Find where the given text appears and provide that cell's center as [x, y] coordinate. 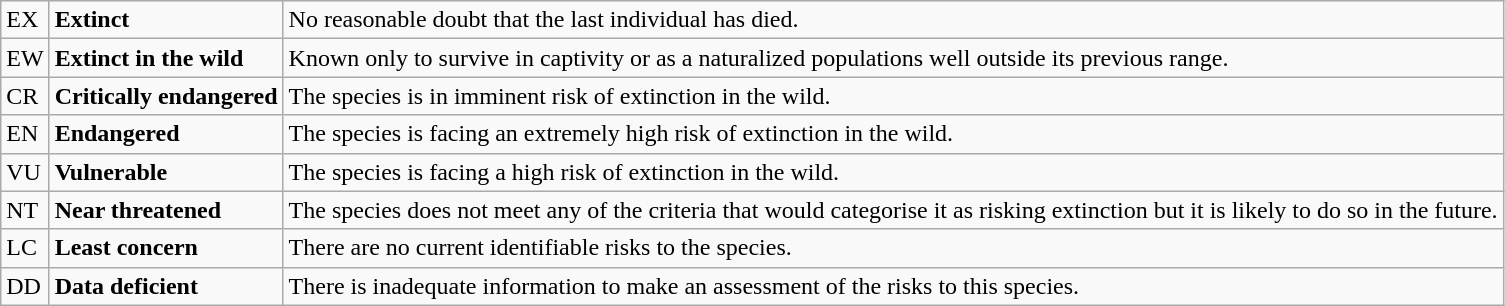
Data deficient [166, 286]
The species is facing a high risk of extinction in the wild. [893, 172]
EX [25, 20]
LC [25, 248]
Endangered [166, 134]
The species is facing an extremely high risk of extinction in the wild. [893, 134]
There is inadequate information to make an assessment of the risks to this species. [893, 286]
EW [25, 58]
VU [25, 172]
There are no current identifiable risks to the species. [893, 248]
The species does not meet any of the criteria that would categorise it as risking extinction but it is likely to do so in the future. [893, 210]
Near threatened [166, 210]
Critically endangered [166, 96]
Known only to survive in captivity or as a naturalized populations well outside its previous range. [893, 58]
Extinct in the wild [166, 58]
DD [25, 286]
CR [25, 96]
Least concern [166, 248]
EN [25, 134]
Extinct [166, 20]
The species is in imminent risk of extinction in the wild. [893, 96]
No reasonable doubt that the last individual has died. [893, 20]
Vulnerable [166, 172]
NT [25, 210]
